Locate the cell with the specified text and output its (x, y) center coordinate. 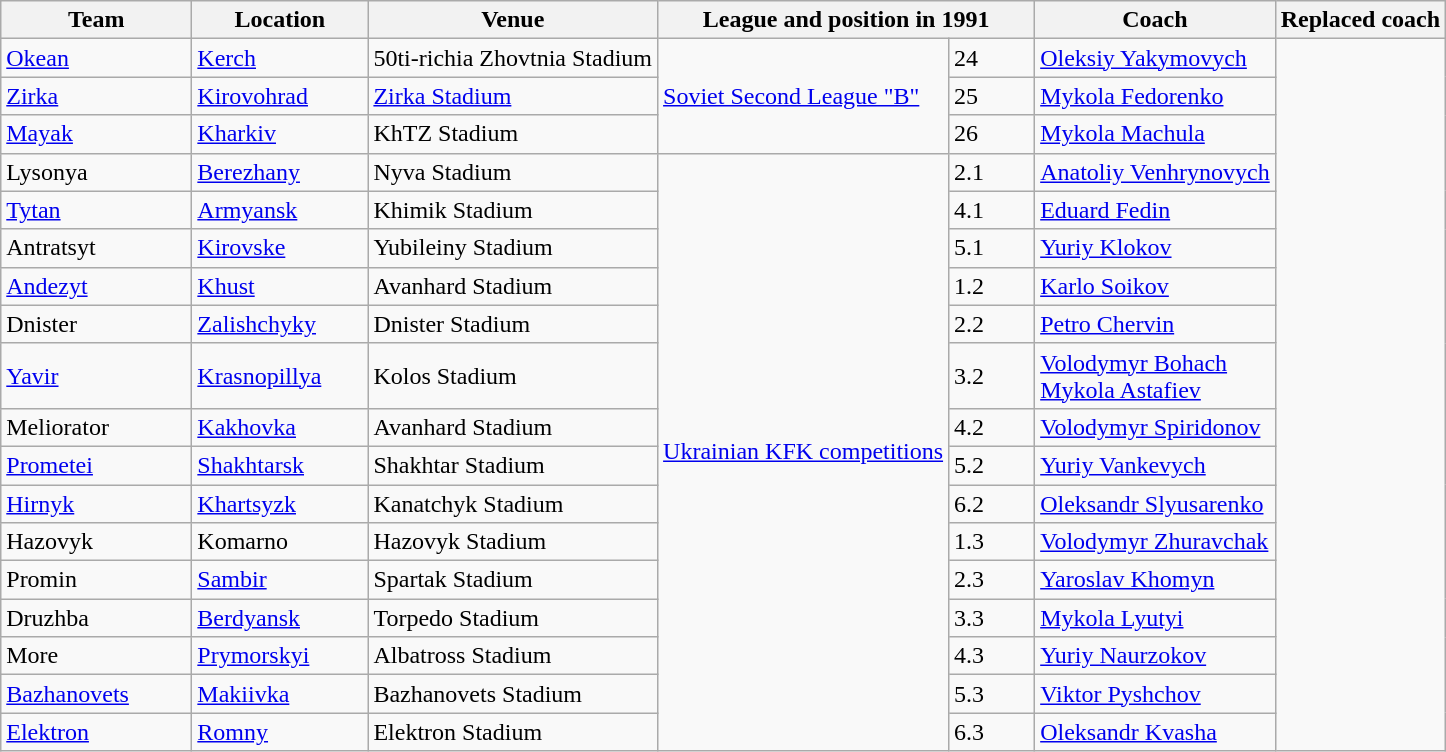
Armyansk (280, 210)
Bazhanovets (96, 694)
1.2 (992, 286)
Volodymyr Spiridonov (1156, 427)
Kharkiv (280, 134)
Yuriy Klokov (1156, 248)
Mykola Machula (1156, 134)
Volodymyr BohachMykola Astafiev (1156, 376)
Yuriy Naurzokov (1156, 656)
Prymorskyi (280, 656)
Mykola Lyutyi (1156, 618)
Meliorator (96, 427)
Petro Chervin (1156, 324)
4.3 (992, 656)
Nyva Stadium (513, 172)
5.3 (992, 694)
Dnister Stadium (513, 324)
Coach (1156, 20)
25 (992, 96)
Dnister (96, 324)
Hazovyk (96, 542)
Andezyt (96, 286)
Sambir (280, 580)
Soviet Second League "B" (804, 96)
Location (280, 20)
Shakhtarsk (280, 465)
Kakhovka (280, 427)
2.1 (992, 172)
Yaroslav Khomyn (1156, 580)
Khartsyzk (280, 503)
3.3 (992, 618)
Eduard Fedin (1156, 210)
4.1 (992, 210)
Albatross Stadium (513, 656)
Torpedo Stadium (513, 618)
Karlo Soikov (1156, 286)
Hazovyk Stadium (513, 542)
Hirnyk (96, 503)
Oleksandr Kvasha (1156, 732)
Elektron Stadium (513, 732)
Kirovohrad (280, 96)
Anatoliy Venhrynovych (1156, 172)
Promin (96, 580)
Druzhba (96, 618)
Oleksandr Slyusarenko (1156, 503)
6.2 (992, 503)
Tytan (96, 210)
Replaced coach (1360, 20)
Kerch (280, 58)
Berdyansk (280, 618)
50ti-richia Zhovtnia Stadium (513, 58)
Ukrainian KFK competitions (804, 452)
League and position in 1991 (846, 20)
Khimik Stadium (513, 210)
24 (992, 58)
6.3 (992, 732)
KhTZ Stadium (513, 134)
Zirka Stadium (513, 96)
Komarno (280, 542)
Khust (280, 286)
Kirovske (280, 248)
Yavir (96, 376)
Venue (513, 20)
3.2 (992, 376)
Viktor Pyshchov (1156, 694)
4.2 (992, 427)
Berezhany (280, 172)
Volodymyr Zhuravchak (1156, 542)
Oleksiy Yakymovych (1156, 58)
Okean (96, 58)
Shakhtar Stadium (513, 465)
Mykola Fedorenko (1156, 96)
Yuriy Vankevych (1156, 465)
26 (992, 134)
2.3 (992, 580)
Kolos Stadium (513, 376)
Elektron (96, 732)
Spartak Stadium (513, 580)
Team (96, 20)
5.1 (992, 248)
Krasnopillya (280, 376)
Bazhanovets Stadium (513, 694)
Zalishchyky (280, 324)
5.2 (992, 465)
Yubileiny Stadium (513, 248)
Antratsyt (96, 248)
2.2 (992, 324)
Romny (280, 732)
Lysonya (96, 172)
Kanatchyk Stadium (513, 503)
Makiivka (280, 694)
Prometei (96, 465)
Mayak (96, 134)
1.3 (992, 542)
More (96, 656)
Zirka (96, 96)
